Return the [X, Y] coordinate for the center point of the cell that contains the specified text.  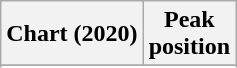
Peakposition [189, 34]
Chart (2020) [72, 34]
